Locate the cell with the specified text and output its [x, y] center coordinate. 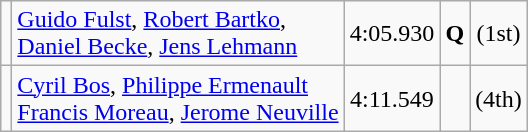
(4th) [499, 98]
Q [455, 34]
Cyril Bos, Philippe ErmenaultFrancis Moreau, Jerome Neuville [178, 98]
4:05.930 [392, 34]
4:11.549 [392, 98]
Guido Fulst, Robert Bartko,Daniel Becke, Jens Lehmann [178, 34]
(1st) [499, 34]
